Capture the cell that displays the provided text and extract its (x, y) central coordinate. 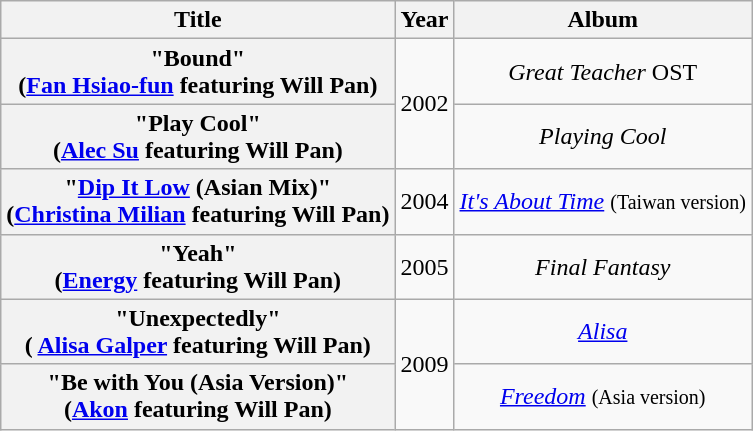
Final Fantasy (602, 266)
"Bound"(Fan Hsiao-fun featuring Will Pan) (198, 72)
"Unexpectedly"( Alisa Galper featuring Will Pan) (198, 332)
It's About Time (Taiwan version) (602, 202)
2004 (424, 202)
"Be with You (Asia Version)"(Akon featuring Will Pan) (198, 396)
Playing Cool (602, 136)
Album (602, 20)
Title (198, 20)
"Play Cool"(Alec Su featuring Will Pan) (198, 136)
Alisa (602, 332)
"Dip It Low (Asian Mix)"(Christina Milian featuring Will Pan) (198, 202)
"Yeah"(Energy featuring Will Pan) (198, 266)
Freedom (Asia version) (602, 396)
2005 (424, 266)
2009 (424, 364)
Year (424, 20)
Great Teacher OST (602, 72)
2002 (424, 104)
